Output the (X, Y) coordinate of the center of the cell containing the given text.  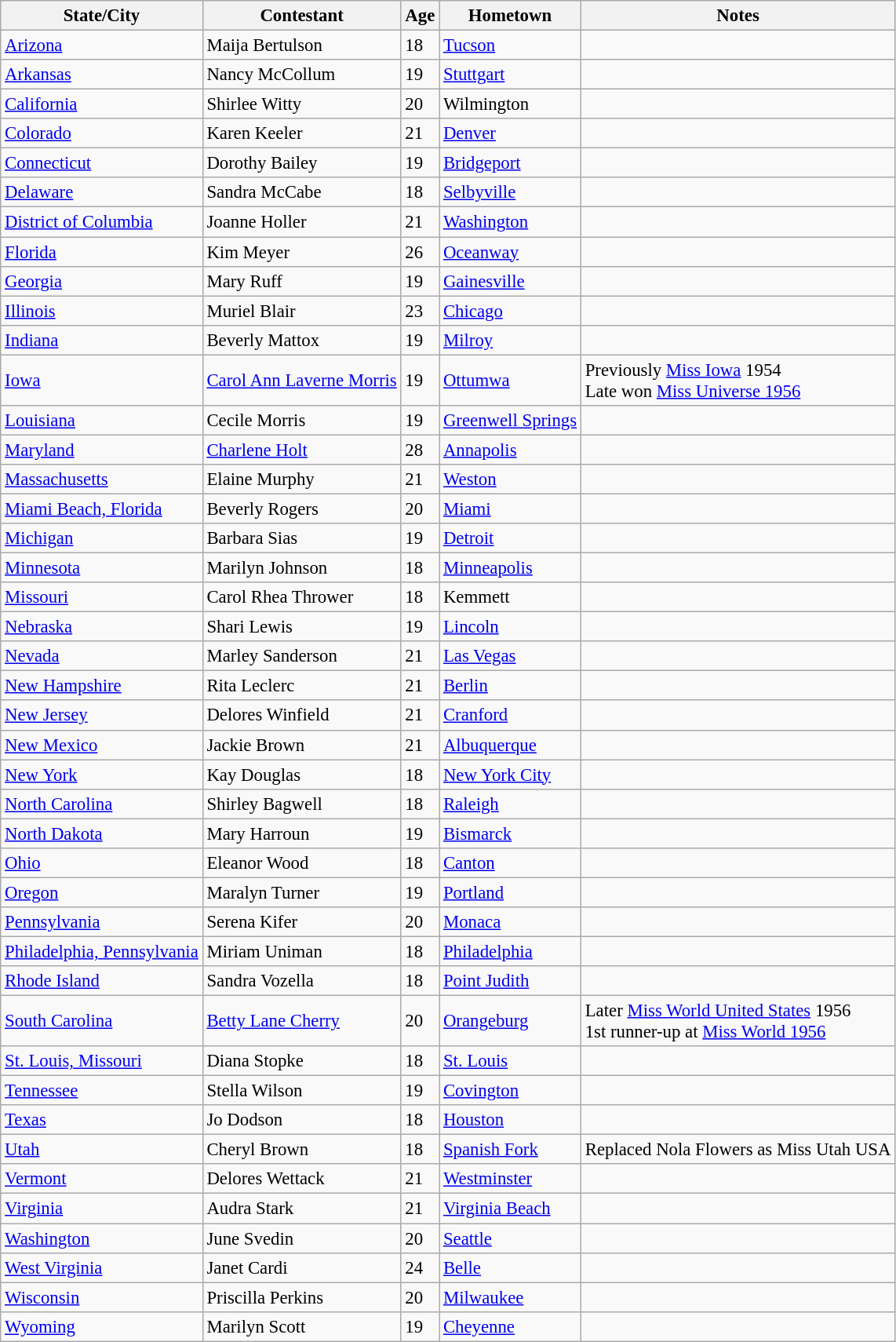
St. Louis (510, 1061)
Virginia (102, 1209)
Cheryl Brown (301, 1150)
Betty Lane Cherry (301, 1022)
Dorothy Bailey (301, 163)
Cranford (510, 716)
Cecile Morris (301, 421)
Miriam Uniman (301, 951)
Carol Rhea Thrower (301, 597)
Shirley Bagwell (301, 804)
Delores Wettack (301, 1180)
Utah (102, 1150)
Maija Bertulson (301, 46)
Muriel Blair (301, 311)
Georgia (102, 281)
Rita Leclerc (301, 686)
Hometown (510, 16)
Delores Winfield (301, 716)
Notes (738, 16)
Chicago (510, 311)
Philadelphia (510, 951)
Rhode Island (102, 981)
Raleigh (510, 804)
Missouri (102, 597)
Beverly Rogers (301, 509)
Lincoln (510, 627)
Point Judith (510, 981)
Carol Ann Laverne Morris (301, 380)
Oceanway (510, 252)
Vermont (102, 1180)
Wisconsin (102, 1297)
Louisiana (102, 421)
Wilmington (510, 104)
Miami (510, 509)
Philadelphia, Pennsylvania (102, 951)
Sandra Vozella (301, 981)
Tennessee (102, 1091)
Arkansas (102, 75)
Jo Dodson (301, 1120)
Albuquerque (510, 745)
28 (421, 450)
Michigan (102, 538)
Delaware (102, 192)
Bridgeport (510, 163)
Eleanor Wood (301, 863)
Marilyn Scott (301, 1326)
Serena Kifer (301, 922)
Priscilla Perkins (301, 1297)
Las Vegas (510, 656)
South Carolina (102, 1022)
Milwaukee (510, 1297)
Charlene Holt (301, 450)
Mary Harroun (301, 833)
Janet Cardi (301, 1267)
Replaced Nola Flowers as Miss Utah USA (738, 1150)
Tucson (510, 46)
Monaca (510, 922)
Berlin (510, 686)
June Svedin (301, 1238)
Later Miss World United States 19561st runner-up at Miss World 1956 (738, 1022)
North Carolina (102, 804)
New Jersey (102, 716)
Stella Wilson (301, 1091)
Cheyenne (510, 1326)
Covington (510, 1091)
Ohio (102, 863)
Beverly Mattox (301, 340)
Spanish Fork (510, 1150)
Diana Stopke (301, 1061)
Detroit (510, 538)
Milroy (510, 340)
New Hampshire (102, 686)
Selbyville (510, 192)
Previously Miss Iowa 1954Late won Miss Universe 1956 (738, 380)
State/City (102, 16)
Maryland (102, 450)
Denver (510, 133)
Wyoming (102, 1326)
Audra Stark (301, 1209)
St. Louis, Missouri (102, 1061)
Minneapolis (510, 568)
Age (421, 16)
Kim Meyer (301, 252)
Nevada (102, 656)
Maralyn Turner (301, 892)
23 (421, 311)
New York (102, 775)
Westminster (510, 1180)
Marilyn Johnson (301, 568)
Annapolis (510, 450)
Contestant (301, 16)
Pennsylvania (102, 922)
Virginia Beach (510, 1209)
26 (421, 252)
Shirlee Witty (301, 104)
Barbara Sias (301, 538)
Stuttgart (510, 75)
Colorado (102, 133)
Kemmett (510, 597)
Illinois (102, 311)
West Virginia (102, 1267)
Belle (510, 1267)
Iowa (102, 380)
North Dakota (102, 833)
Greenwell Springs (510, 421)
Nancy McCollum (301, 75)
Canton (510, 863)
Bismarck (510, 833)
24 (421, 1267)
New Mexico (102, 745)
Joanne Holler (301, 222)
Karen Keeler (301, 133)
Orangeburg (510, 1022)
Florida (102, 252)
Portland (510, 892)
New York City (510, 775)
Minnesota (102, 568)
Houston (510, 1120)
Weston (510, 480)
Ottumwa (510, 380)
Arizona (102, 46)
Mary Ruff (301, 281)
Shari Lewis (301, 627)
Elaine Murphy (301, 480)
Jackie Brown (301, 745)
Texas (102, 1120)
Oregon (102, 892)
Indiana (102, 340)
California (102, 104)
Connecticut (102, 163)
Kay Douglas (301, 775)
Massachusetts (102, 480)
Sandra McCabe (301, 192)
Nebraska (102, 627)
Marley Sanderson (301, 656)
District of Columbia (102, 222)
Miami Beach, Florida (102, 509)
Gainesville (510, 281)
Seattle (510, 1238)
